Detect which cell encompasses the target text, then output its [X, Y] center coordinate. 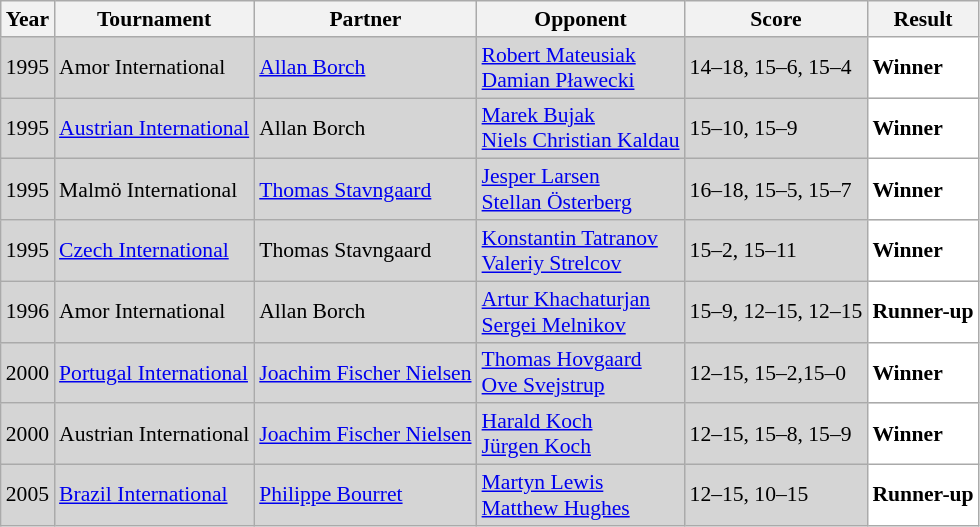
Jesper Larsen Stellan Österberg [581, 190]
14–18, 15–6, 15–4 [776, 68]
15–9, 12–15, 12–15 [776, 312]
Brazil International [154, 496]
16–18, 15–5, 15–7 [776, 190]
Year [28, 19]
2005 [28, 496]
12–15, 15–2,15–0 [776, 372]
Result [922, 19]
Tournament [154, 19]
Partner [365, 19]
15–2, 15–11 [776, 250]
Philippe Bourret [365, 496]
Score [776, 19]
Robert Mateusiak Damian Pławecki [581, 68]
Czech International [154, 250]
Harald Koch Jürgen Koch [581, 434]
15–10, 15–9 [776, 128]
Thomas Hovgaard Ove Svejstrup [581, 372]
12–15, 15–8, 15–9 [776, 434]
1996 [28, 312]
12–15, 10–15 [776, 496]
Konstantin Tatranov Valeriy Strelcov [581, 250]
Portugal International [154, 372]
Marek Bujak Niels Christian Kaldau [581, 128]
Malmö International [154, 190]
Opponent [581, 19]
Artur Khachaturjan Sergei Melnikov [581, 312]
Martyn Lewis Matthew Hughes [581, 496]
